From the cell containing the given text, extract its center point as [x, y] coordinate. 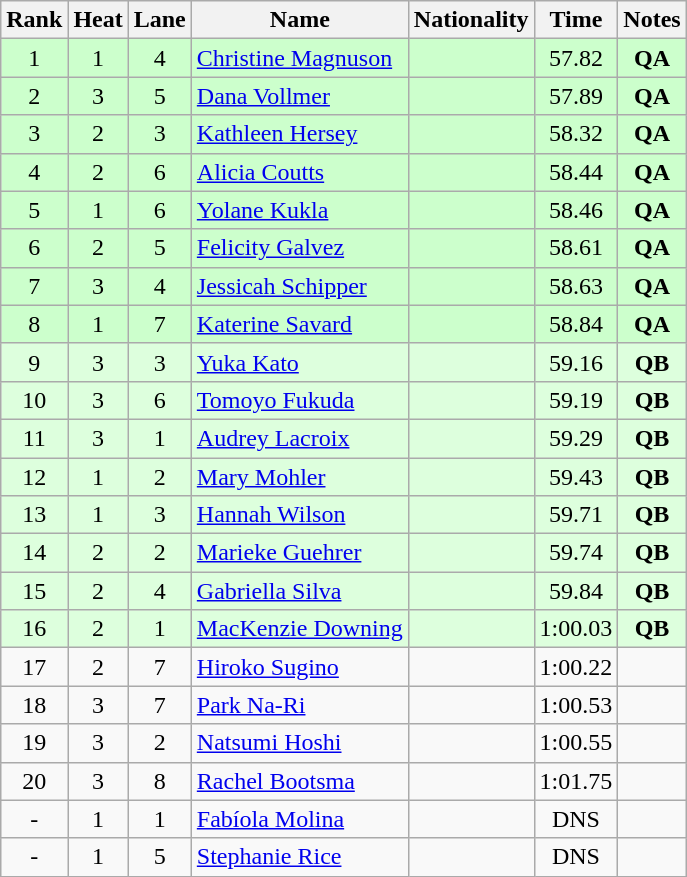
Yolane Kukla [300, 210]
1:00.22 [576, 667]
15 [34, 591]
58.44 [576, 172]
1:00.53 [576, 705]
1:00.55 [576, 743]
MacKenzie Downing [300, 629]
1:01.75 [576, 781]
Dana Vollmer [300, 96]
17 [34, 667]
Park Na-Ri [300, 705]
Hiroko Sugino [300, 667]
18 [34, 705]
16 [34, 629]
Notes [652, 20]
58.84 [576, 324]
14 [34, 553]
Stephanie Rice [300, 857]
20 [34, 781]
19 [34, 743]
Christine Magnuson [300, 58]
59.84 [576, 591]
Nationality [471, 20]
12 [34, 477]
Tomoyo Fukuda [300, 400]
59.19 [576, 400]
57.82 [576, 58]
Lane [160, 20]
Rachel Bootsma [300, 781]
Gabriella Silva [300, 591]
59.16 [576, 362]
Yuka Kato [300, 362]
Felicity Galvez [300, 248]
57.89 [576, 96]
11 [34, 438]
Name [300, 20]
Mary Mohler [300, 477]
Fabíola Molina [300, 819]
10 [34, 400]
59.71 [576, 515]
Jessicah Schipper [300, 286]
Heat [98, 20]
59.43 [576, 477]
1:00.03 [576, 629]
Kathleen Hersey [300, 134]
13 [34, 515]
58.32 [576, 134]
Marieke Guehrer [300, 553]
59.74 [576, 553]
58.46 [576, 210]
Natsumi Hoshi [300, 743]
59.29 [576, 438]
58.61 [576, 248]
Alicia Coutts [300, 172]
Time [576, 20]
58.63 [576, 286]
Audrey Lacroix [300, 438]
Hannah Wilson [300, 515]
9 [34, 362]
Rank [34, 20]
Katerine Savard [300, 324]
